Extract the [X, Y] coordinate from the center of the cell holding the provided text.  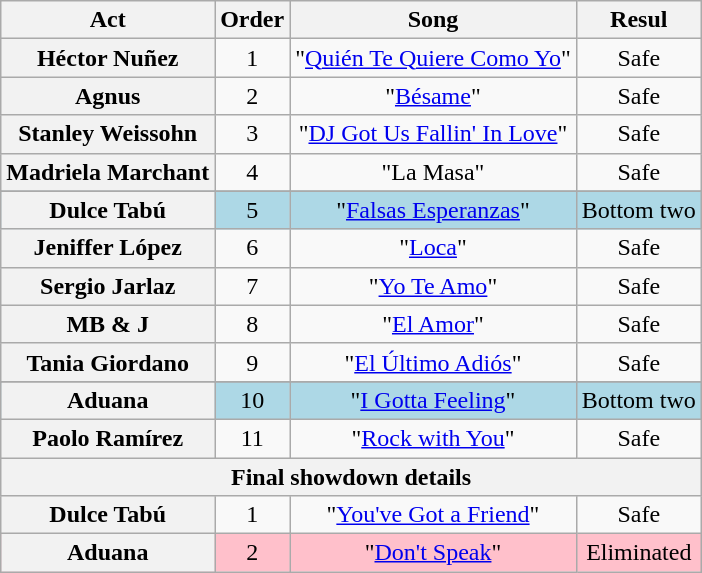
5 [252, 210]
Eliminated [638, 553]
"DJ Got Us Fallin' In Love" [434, 134]
"El Amor" [434, 324]
9 [252, 362]
Sergio Jarlaz [108, 286]
8 [252, 324]
"Bésame" [434, 96]
Tania Giordano [108, 362]
11 [252, 438]
6 [252, 248]
Jeniffer López [108, 248]
"You've Got a Friend" [434, 515]
Final showdown details [352, 477]
3 [252, 134]
"La Masa" [434, 172]
"Don't Speak" [434, 553]
MB & J [108, 324]
Song [434, 20]
"I Gotta Feeling" [434, 400]
Resul [638, 20]
Stanley Weissohn [108, 134]
Order [252, 20]
Héctor Nuñez [108, 58]
Paolo Ramírez [108, 438]
"El Último Adiós" [434, 362]
10 [252, 400]
4 [252, 172]
"Falsas Esperanzas" [434, 210]
"Quién Te Quiere Como Yo" [434, 58]
"Yo Te Amo" [434, 286]
"Rock with You" [434, 438]
7 [252, 286]
Act [108, 20]
Agnus [108, 96]
"Loca" [434, 248]
Madriela Marchant [108, 172]
